Identify which cell holds the provided text, then report its (X, Y) central coordinate. 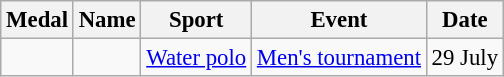
Event (340, 20)
Men's tournament (340, 58)
Name (107, 20)
29 July (464, 58)
Water polo (196, 58)
Date (464, 20)
Medal (38, 20)
Sport (196, 20)
